Capture the cell that displays the provided text and extract its (x, y) central coordinate. 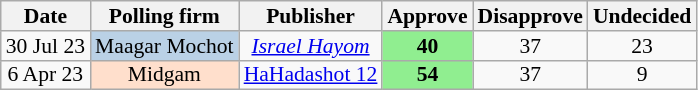
HaHadashot 12 (311, 75)
Maagar Mochot (164, 46)
Publisher (311, 16)
Israel Hayom (311, 46)
23 (642, 46)
30 Jul 23 (46, 46)
Polling firm (164, 16)
Disapprove (530, 16)
Date (46, 16)
54 (427, 75)
Midgam (164, 75)
Approve (427, 16)
9 (642, 75)
40 (427, 46)
6 Apr 23 (46, 75)
Undecided (642, 16)
